Output the (X, Y) coordinate of the center of the cell containing the given text.  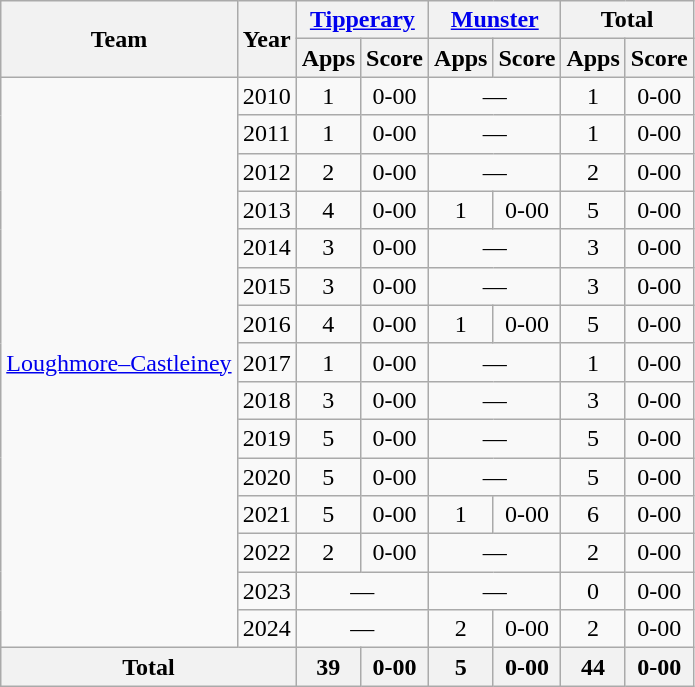
2012 (266, 172)
6 (593, 515)
2023 (266, 591)
2018 (266, 400)
2024 (266, 629)
2016 (266, 324)
39 (328, 667)
2011 (266, 134)
2014 (266, 248)
2020 (266, 477)
0 (593, 591)
2010 (266, 96)
2019 (266, 438)
2017 (266, 362)
Loughmore–Castleiney (119, 362)
Tipperary (362, 20)
2015 (266, 286)
Munster (495, 20)
2013 (266, 210)
Team (119, 39)
Year (266, 39)
2021 (266, 515)
2022 (266, 553)
44 (593, 667)
